Extract the [X, Y] coordinate from the center of the cell holding the provided text.  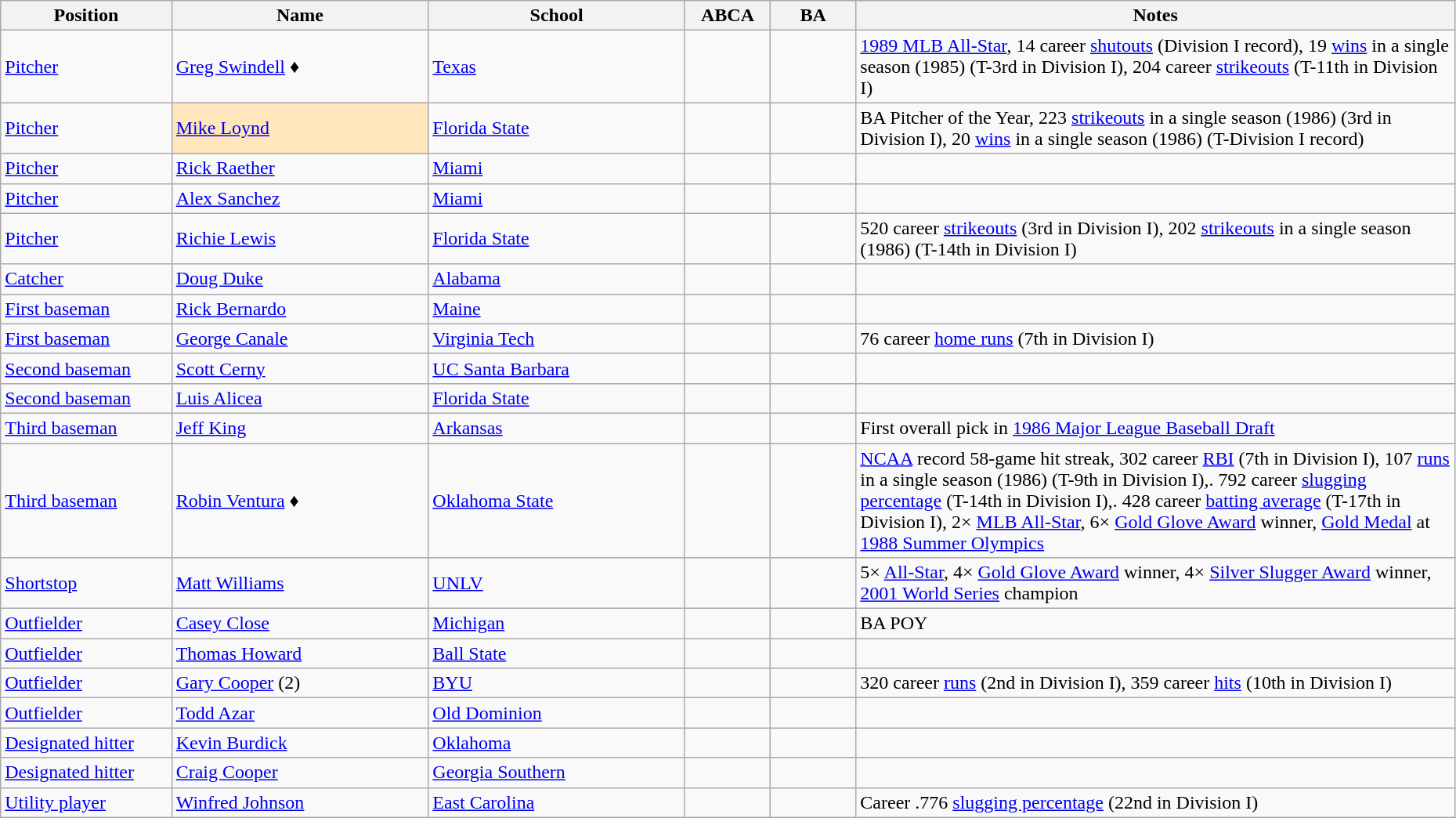
Notes [1156, 16]
UC Santa Barbara [557, 368]
320 career runs (2nd in Division I), 359 career hits (10th in Division I) [1156, 683]
BYU [557, 683]
UNLV [557, 583]
Winfred Johnson [300, 802]
520 career strikeouts (3rd in Division I), 202 strikeouts in a single season (1986) (T-14th in Division I) [1156, 238]
Alabama [557, 279]
Greg Swindell ♦ [300, 67]
Georgia Southern [557, 773]
Alex Sanchez [300, 198]
Scott Cerny [300, 368]
76 career home runs (7th in Division I) [1156, 338]
Casey Close [300, 624]
Matt Williams [300, 583]
BA POY [1156, 624]
Arkansas [557, 428]
East Carolina [557, 802]
Gary Cooper (2) [300, 683]
Rick Raether [300, 168]
Kevin Burdick [300, 743]
Jeff King [300, 428]
George Canale [300, 338]
BA Pitcher of the Year, 223 strikeouts in a single season (1986) (3rd in Division I), 20 wins in a single season (1986) (T-Division I record) [1156, 128]
Luis Alicea [300, 398]
Robin Ventura ♦ [300, 501]
First overall pick in 1986 Major League Baseball Draft [1156, 428]
Rick Bernardo [300, 309]
Utility player [86, 802]
ABCA [727, 16]
Mike Loynd [300, 128]
Virginia Tech [557, 338]
Career .776 slugging percentage (22nd in Division I) [1156, 802]
5× All-Star, 4× Gold Glove Award winner, 4× Silver Slugger Award winner, 2001 World Series champion [1156, 583]
Craig Cooper [300, 773]
Ball State [557, 653]
Texas [557, 67]
Shortstop [86, 583]
Catcher [86, 279]
Position [86, 16]
Thomas Howard [300, 653]
Name [300, 16]
School [557, 16]
Doug Duke [300, 279]
Todd Azar [300, 713]
Oklahoma State [557, 501]
BA [813, 16]
Maine [557, 309]
Old Dominion [557, 713]
Richie Lewis [300, 238]
Michigan [557, 624]
Oklahoma [557, 743]
